Output the (x, y) coordinate of the center of the cell containing the given text.  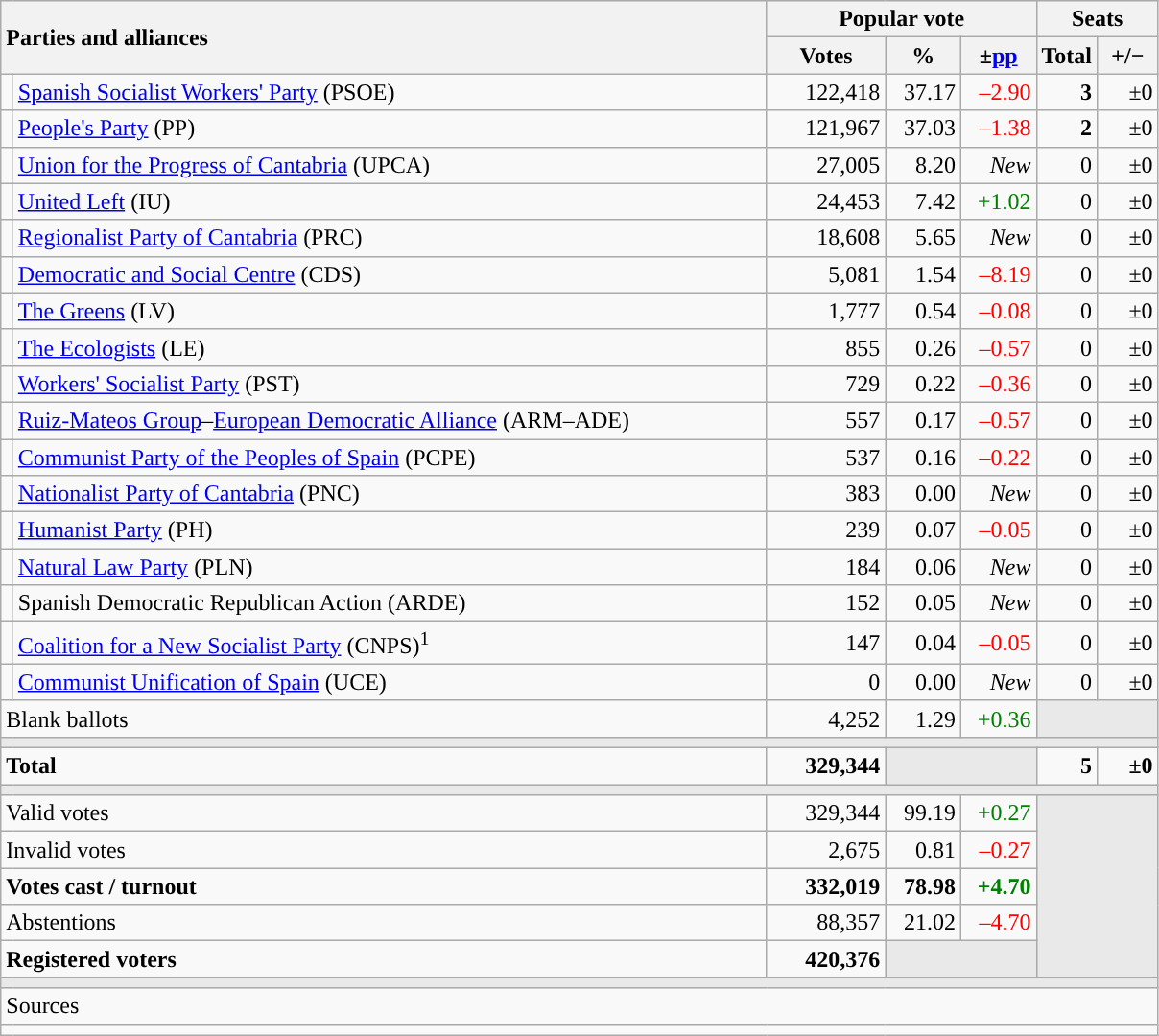
The Greens (LV) (390, 311)
2 (1067, 129)
0.81 (923, 850)
±pp (998, 56)
+/− (1128, 56)
Popular vote (902, 19)
121,967 (826, 129)
Abstentions (384, 923)
Sources (579, 1006)
Communist Party of the Peoples of Spain (PCPE) (390, 458)
557 (826, 420)
+4.70 (998, 886)
37.03 (923, 129)
383 (826, 494)
147 (826, 643)
United Left (IU) (390, 201)
+1.02 (998, 201)
Natural Law Party (PLN) (390, 567)
Invalid votes (384, 850)
Democratic and Social Centre (CDS) (390, 274)
729 (826, 384)
332,019 (826, 886)
0.05 (923, 603)
Votes (826, 56)
2,675 (826, 850)
Ruiz-Mateos Group–European Democratic Alliance (ARM–ADE) (390, 420)
0.17 (923, 420)
–0.08 (998, 311)
–1.38 (998, 129)
–4.70 (998, 923)
Seats (1098, 19)
People's Party (PP) (390, 129)
0.26 (923, 347)
The Ecologists (LE) (390, 347)
27,005 (826, 165)
–8.19 (998, 274)
4,252 (826, 718)
5.65 (923, 238)
1.54 (923, 274)
3 (1067, 92)
24,453 (826, 201)
239 (826, 530)
–0.27 (998, 850)
0.04 (923, 643)
0.07 (923, 530)
78.98 (923, 886)
+0.27 (998, 813)
0.22 (923, 384)
Blank ballots (384, 718)
5 (1067, 766)
+0.36 (998, 718)
8.20 (923, 165)
Nationalist Party of Cantabria (PNC) (390, 494)
88,357 (826, 923)
18,608 (826, 238)
420,376 (826, 959)
Coalition for a New Socialist Party (CNPS)1 (390, 643)
–2.90 (998, 92)
Valid votes (384, 813)
122,418 (826, 92)
–0.22 (998, 458)
184 (826, 567)
0.16 (923, 458)
Votes cast / turnout (384, 886)
1.29 (923, 718)
0.06 (923, 567)
Registered voters (384, 959)
0.54 (923, 311)
Regionalist Party of Cantabria (PRC) (390, 238)
1,777 (826, 311)
Union for the Progress of Cantabria (UPCA) (390, 165)
99.19 (923, 813)
537 (826, 458)
5,081 (826, 274)
Spanish Socialist Workers' Party (PSOE) (390, 92)
Humanist Party (PH) (390, 530)
152 (826, 603)
Parties and alliances (384, 37)
Spanish Democratic Republican Action (ARDE) (390, 603)
21.02 (923, 923)
7.42 (923, 201)
Workers' Socialist Party (PST) (390, 384)
Communist Unification of Spain (UCE) (390, 682)
855 (826, 347)
–0.36 (998, 384)
37.17 (923, 92)
% (923, 56)
